For the text-containing cell, return its midpoint in (X, Y) coordinate format. 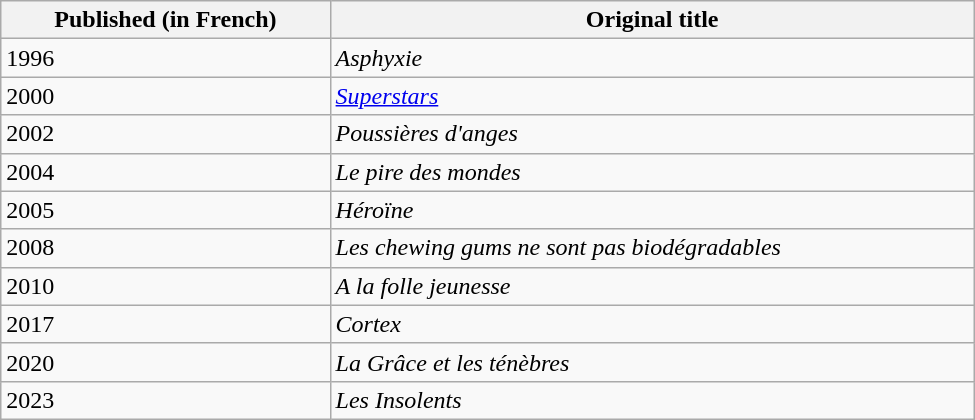
2002 (166, 134)
Les Insolents (652, 400)
2020 (166, 362)
A la folle jeunesse (652, 286)
Le pire des mondes (652, 172)
2004 (166, 172)
1996 (166, 58)
Original title (652, 20)
2008 (166, 248)
Superstars (652, 96)
Published (in French) (166, 20)
Poussières d'anges (652, 134)
2005 (166, 210)
2023 (166, 400)
La Grâce et les ténèbres (652, 362)
Cortex (652, 324)
2010 (166, 286)
Héroïne (652, 210)
2017 (166, 324)
Asphyxie (652, 58)
2000 (166, 96)
Les chewing gums ne sont pas biodégradables (652, 248)
